Identify which cell holds the provided text, then report its [x, y] central coordinate. 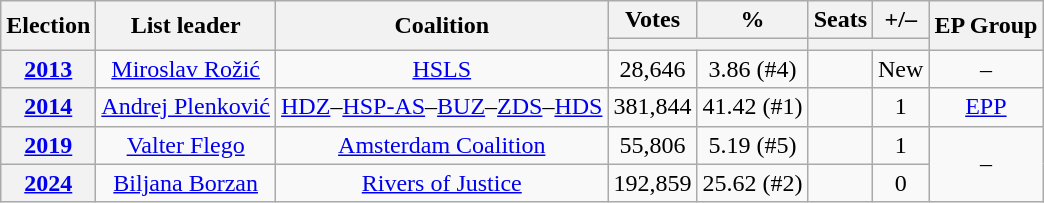
5.19 (#5) [752, 145]
192,859 [652, 183]
381,844 [652, 107]
55,806 [652, 145]
HSLS [442, 69]
28,646 [652, 69]
Seats [840, 20]
Amsterdam Coalition [442, 145]
% [752, 20]
+/– [901, 20]
HDZ–HSP-AS–BUZ–ZDS–HDS [442, 107]
Votes [652, 20]
Rivers of Justice [442, 183]
2014 [48, 107]
25.62 (#2) [752, 183]
3.86 (#4) [752, 69]
Biljana Borzan [186, 183]
List leader [186, 26]
Valter Flego [186, 145]
EPP [986, 107]
2024 [48, 183]
New [901, 69]
2013 [48, 69]
2019 [48, 145]
Andrej Plenković [186, 107]
0 [901, 183]
Miroslav Rožić [186, 69]
Coalition [442, 26]
EP Group [986, 26]
41.42 (#1) [752, 107]
Election [48, 26]
